Detect which cell encompasses the target text, then output its [x, y] center coordinate. 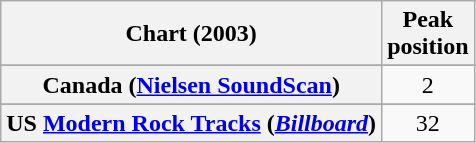
Peakposition [428, 34]
Canada (Nielsen SoundScan) [192, 85]
US Modern Rock Tracks (Billboard) [192, 123]
Chart (2003) [192, 34]
2 [428, 85]
32 [428, 123]
